Provide the (x, y) coordinate of the cell's center where the given text is located.  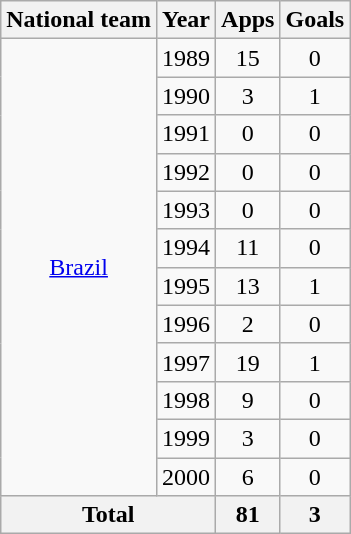
Apps (248, 20)
1994 (186, 248)
1991 (186, 134)
1990 (186, 96)
National team (79, 20)
81 (248, 515)
15 (248, 58)
1999 (186, 438)
1996 (186, 324)
1997 (186, 362)
1998 (186, 400)
1993 (186, 210)
1992 (186, 172)
1989 (186, 58)
6 (248, 477)
13 (248, 286)
2000 (186, 477)
9 (248, 400)
19 (248, 362)
2 (248, 324)
Brazil (79, 268)
11 (248, 248)
Goals (315, 20)
Year (186, 20)
1995 (186, 286)
Total (108, 515)
